Detect which cell encompasses the target text, then output its (x, y) center coordinate. 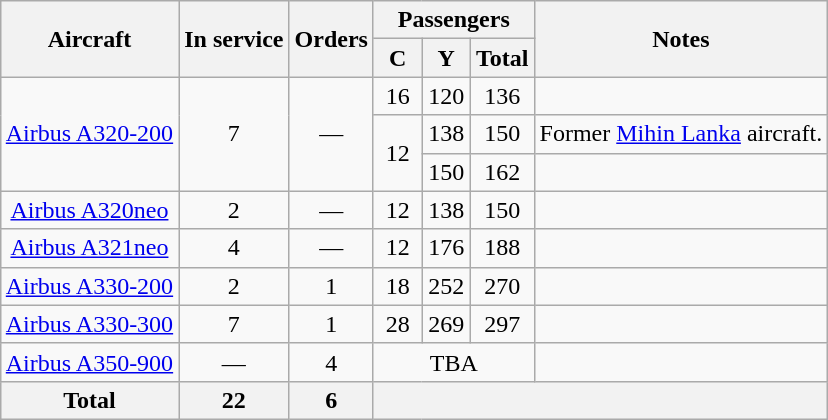
Y (446, 58)
Former Mihin Lanka aircraft. (681, 134)
252 (446, 286)
Airbus A350-900 (89, 362)
Aircraft (89, 39)
In service (234, 39)
6 (331, 400)
Airbus A320-200 (89, 134)
120 (446, 96)
16 (398, 96)
22 (234, 400)
176 (446, 248)
188 (503, 248)
Passengers (454, 20)
Notes (681, 39)
TBA (454, 362)
18 (398, 286)
297 (503, 324)
Orders (331, 39)
C (398, 58)
270 (503, 286)
28 (398, 324)
162 (503, 172)
Airbus A330-300 (89, 324)
Airbus A320neo (89, 210)
Airbus A321neo (89, 248)
Airbus A330-200 (89, 286)
136 (503, 96)
269 (446, 324)
